Determine the (X, Y) coordinate at the center of the cell enclosing the given text.  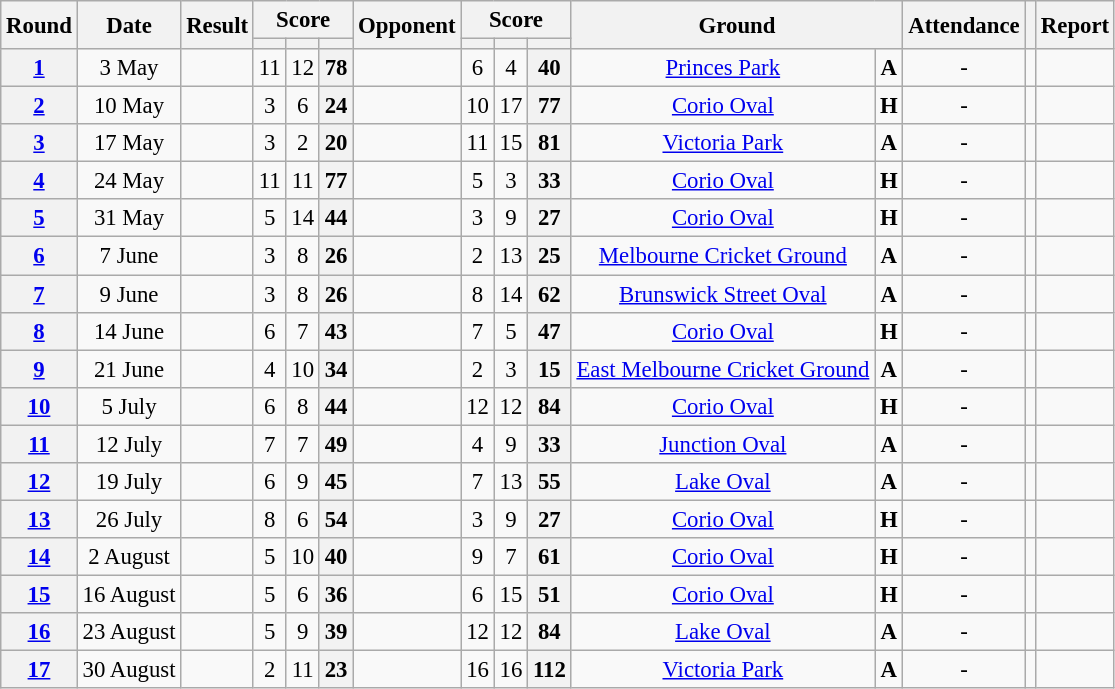
24 (336, 106)
43 (336, 331)
54 (336, 519)
10 May (129, 106)
112 (550, 670)
Melbourne Cricket Ground (723, 256)
3 May (129, 68)
19 July (129, 482)
20 (336, 143)
78 (336, 68)
Ground (737, 25)
Report (1076, 25)
17 May (129, 143)
45 (336, 482)
49 (336, 444)
47 (550, 331)
Brunswick Street Oval (723, 294)
9 June (129, 294)
Result (218, 25)
34 (336, 369)
39 (336, 632)
61 (550, 557)
81 (550, 143)
12 July (129, 444)
30 August (129, 670)
24 May (129, 181)
55 (550, 482)
Round (39, 25)
21 June (129, 369)
31 May (129, 219)
7 June (129, 256)
2 August (129, 557)
Date (129, 25)
23 (336, 670)
Princes Park (723, 68)
16 August (129, 594)
5 July (129, 406)
51 (550, 594)
62 (550, 294)
36 (336, 594)
23 August (129, 632)
East Melbourne Cricket Ground (723, 369)
Attendance (964, 25)
1 (39, 68)
25 (550, 256)
14 June (129, 331)
26 July (129, 519)
Opponent (407, 25)
Junction Oval (723, 444)
